Determine the [X, Y] coordinate at the center of the cell enclosing the given text.  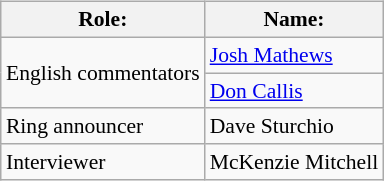
Ring announcer [103, 126]
English commentators [103, 72]
Don Callis [294, 91]
Dave Sturchio [294, 126]
Name: [294, 20]
McKenzie Mitchell [294, 162]
Interviewer [103, 162]
Josh Mathews [294, 55]
Role: [103, 20]
